Find where the given text appears and provide that cell's center as [x, y] coordinate. 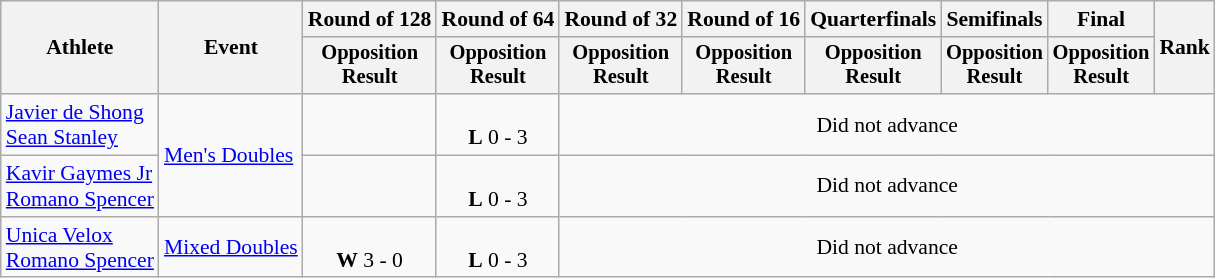
Quarterfinals [873, 19]
Final [1102, 19]
Round of 16 [744, 19]
Round of 32 [620, 19]
Men's Doubles [231, 155]
Athlete [80, 48]
Unica VeloxRomano Spencer [80, 248]
Javier de ShongSean Stanley [80, 124]
Semifinals [994, 19]
W 3 - 0 [370, 248]
Round of 128 [370, 19]
Kavir Gaymes JrRomano Spencer [80, 186]
Event [231, 48]
Round of 64 [498, 19]
Rank [1184, 48]
Mixed Doubles [231, 248]
